Return [X, Y] of the center of cell containing provided text 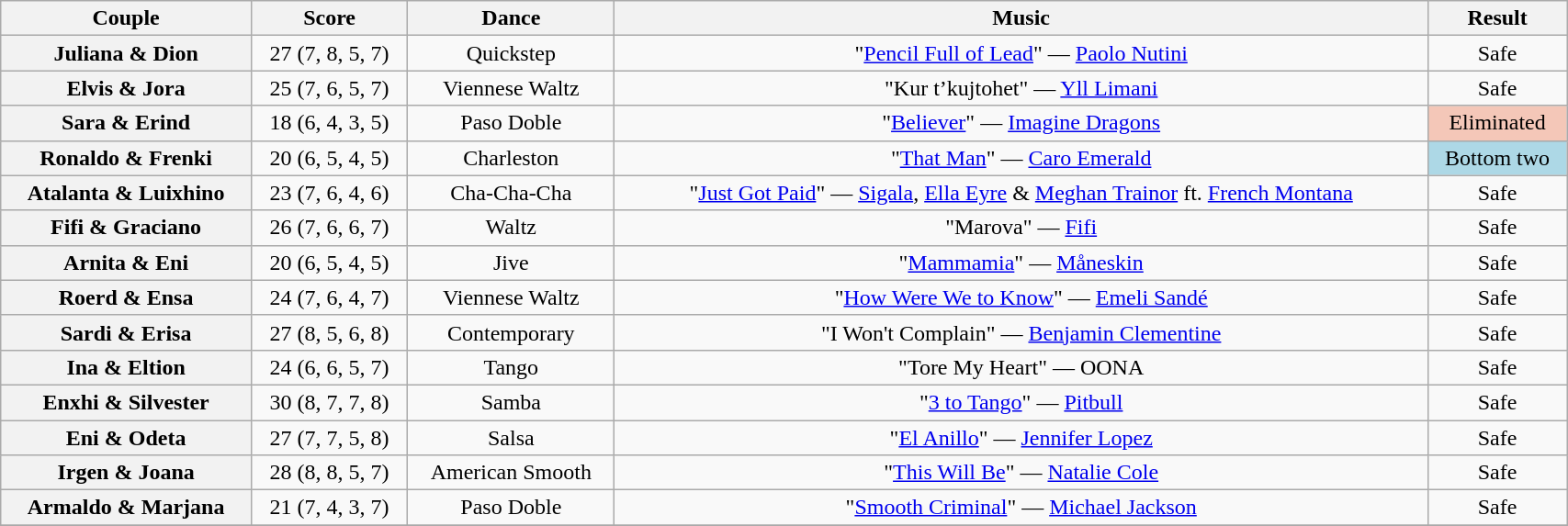
27 (7, 7, 5, 8) [329, 438]
Dance [511, 18]
"Smooth Criminal" — Michael Jackson [1021, 508]
"Kur t’kujtohet" — Yll Limani [1021, 88]
27 (7, 8, 5, 7) [329, 53]
Contemporary [511, 332]
Music [1021, 18]
23 (7, 6, 4, 6) [329, 193]
Ina & Eltion [127, 367]
"I Won't Complain" — Benjamin Clementine [1021, 332]
"Just Got Paid" — Sigala, Ella Eyre & Meghan Trainor ft. French Montana [1021, 193]
"Tore My Heart" — OONA [1021, 367]
"3 to Tango" — Pitbull [1021, 402]
Enxhi & Silvester [127, 402]
"This Will Be" — Natalie Cole [1021, 473]
Eni & Odeta [127, 438]
"Believer" — Imagine Dragons [1021, 123]
Quickstep [511, 53]
Atalanta & Luixhino [127, 193]
Result [1497, 18]
24 (6, 6, 5, 7) [329, 367]
Couple [127, 18]
18 (6, 4, 3, 5) [329, 123]
Fifi & Graciano [127, 228]
Tango [511, 367]
25 (7, 6, 5, 7) [329, 88]
Irgen & Joana [127, 473]
30 (8, 7, 7, 8) [329, 402]
Waltz [511, 228]
"Marova" — Fifi [1021, 228]
27 (8, 5, 6, 8) [329, 332]
Samba [511, 402]
Salsa [511, 438]
24 (7, 6, 4, 7) [329, 297]
"El Anillo" — Jennifer Lopez [1021, 438]
Elvis & Jora [127, 88]
Eliminated [1497, 123]
Sara & Erind [127, 123]
"How Were We to Know" — Emeli Sandé [1021, 297]
"Mammamia" — Måneskin [1021, 263]
Arnita & Eni [127, 263]
Roerd & Ensa [127, 297]
"Pencil Full of Lead" — Paolo Nutini [1021, 53]
21 (7, 4, 3, 7) [329, 508]
Score [329, 18]
26 (7, 6, 6, 7) [329, 228]
Bottom two [1497, 158]
Sardi & Erisa [127, 332]
Armaldo & Marjana [127, 508]
Ronaldo & Frenki [127, 158]
"That Man" — Caro Emerald [1021, 158]
Cha-Cha-Cha [511, 193]
Jive [511, 263]
American Smooth [511, 473]
Charleston [511, 158]
28 (8, 8, 5, 7) [329, 473]
Juliana & Dion [127, 53]
